Provide the [x, y] coordinate of the cell's center where the given text is located.  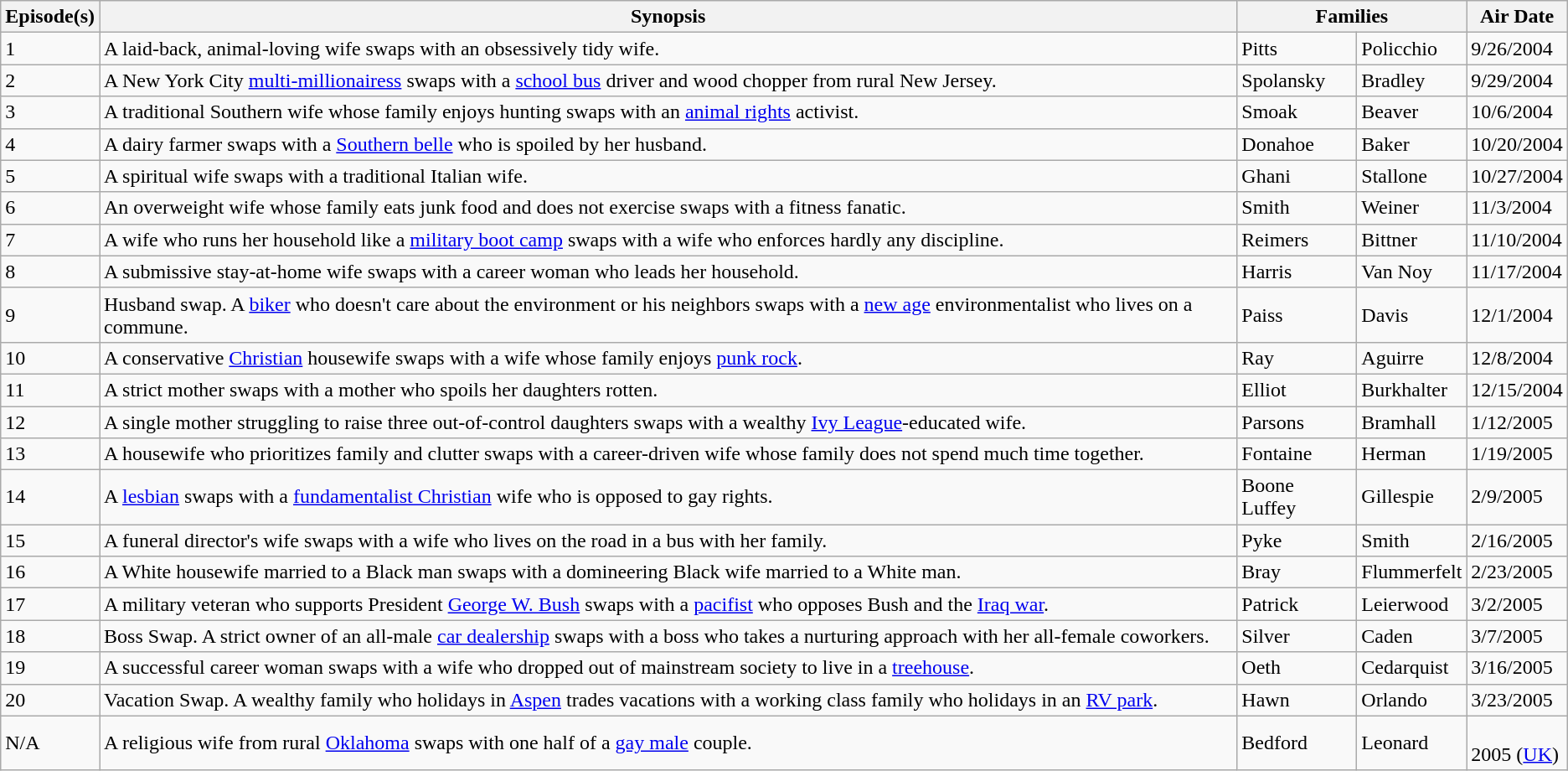
Leonard [1412, 743]
17 [50, 604]
Synopsis [668, 17]
Bramhall [1412, 422]
A funeral director's wife swaps with a wife who lives on the road in a bus with her family. [668, 541]
Bittner [1412, 240]
9/29/2004 [1517, 80]
11/17/2004 [1517, 272]
7 [50, 240]
Boone Luffey [1297, 498]
Spolansky [1297, 80]
9/26/2004 [1517, 49]
9 [50, 315]
15 [50, 541]
Bradley [1412, 80]
11 [50, 390]
N/A [50, 743]
14 [50, 498]
19 [50, 668]
1/12/2005 [1517, 422]
11/10/2004 [1517, 240]
Pyke [1297, 541]
Pitts [1297, 49]
Vacation Swap. A wealthy family who holidays in Aspen trades vacations with a working class family who holidays in an RV park. [668, 700]
A submissive stay-at-home wife swaps with a career woman who leads her household. [668, 272]
Cedarquist [1412, 668]
A single mother struggling to raise three out-of-control daughters swaps with a wealthy Ivy League-educated wife. [668, 422]
A dairy farmer swaps with a Southern belle who is spoiled by her husband. [668, 144]
16 [50, 572]
Ray [1297, 358]
Davis [1412, 315]
6 [50, 208]
Fontaine [1297, 454]
2/16/2005 [1517, 541]
Parsons [1297, 422]
Husband swap. A biker who doesn't care about the environment or his neighbors swaps with a new age environmentalist who lives on a commune. [668, 315]
4 [50, 144]
Oeth [1297, 668]
3/7/2005 [1517, 636]
Herman [1412, 454]
Aguirre [1412, 358]
Harris [1297, 272]
Gillespie [1412, 498]
Leierwood [1412, 604]
Air Date [1517, 17]
A laid-back, animal-loving wife swaps with an obsessively tidy wife. [668, 49]
A White housewife married to a Black man swaps with a domineering Black wife married to a White man. [668, 572]
Baker [1412, 144]
Patrick [1297, 604]
12/8/2004 [1517, 358]
3 [50, 112]
Boss Swap. A strict owner of an all-male car dealership swaps with a boss who takes a nurturing approach with her all-female coworkers. [668, 636]
3/16/2005 [1517, 668]
Orlando [1412, 700]
3/2/2005 [1517, 604]
Episode(s) [50, 17]
Burkhalter [1412, 390]
Bedford [1297, 743]
1 [50, 49]
13 [50, 454]
A strict mother swaps with a mother who spoils her daughters rotten. [668, 390]
Caden [1412, 636]
Ghani [1297, 176]
A lesbian swaps with a fundamentalist Christian wife who is opposed to gay rights. [668, 498]
A New York City multi-millionairess swaps with a school bus driver and wood chopper from rural New Jersey. [668, 80]
A successful career woman swaps with a wife who dropped out of mainstream society to live in a treehouse. [668, 668]
3/23/2005 [1517, 700]
1/19/2005 [1517, 454]
Stallone [1412, 176]
10/6/2004 [1517, 112]
A military veteran who supports President George W. Bush swaps with a pacifist who opposes Bush and the Iraq war. [668, 604]
11/3/2004 [1517, 208]
10/20/2004 [1517, 144]
Hawn [1297, 700]
A conservative Christian housewife swaps with a wife whose family enjoys punk rock. [668, 358]
2005 (UK) [1517, 743]
8 [50, 272]
A housewife who prioritizes family and clutter swaps with a career-driven wife whose family does not spend much time together. [668, 454]
Families [1352, 17]
An overweight wife whose family eats junk food and does not exercise swaps with a fitness fanatic. [668, 208]
Flummerfelt [1412, 572]
12/15/2004 [1517, 390]
10/27/2004 [1517, 176]
Smoak [1297, 112]
A religious wife from rural Oklahoma swaps with one half of a gay male couple. [668, 743]
Paiss [1297, 315]
18 [50, 636]
12/1/2004 [1517, 315]
Policchio [1412, 49]
A traditional Southern wife whose family enjoys hunting swaps with an animal rights activist. [668, 112]
Donahoe [1297, 144]
20 [50, 700]
Silver [1297, 636]
10 [50, 358]
2/9/2005 [1517, 498]
Reimers [1297, 240]
A wife who runs her household like a military boot camp swaps with a wife who enforces hardly any discipline. [668, 240]
Bray [1297, 572]
2/23/2005 [1517, 572]
2 [50, 80]
5 [50, 176]
Beaver [1412, 112]
A spiritual wife swaps with a traditional Italian wife. [668, 176]
Elliot [1297, 390]
Van Noy [1412, 272]
12 [50, 422]
Weiner [1412, 208]
